Return the [X, Y] coordinate for the center point of the cell that contains the specified text.  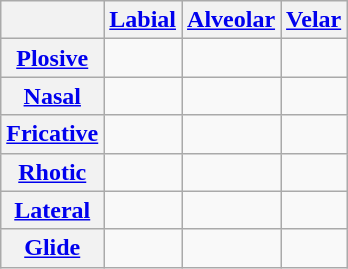
Nasal [52, 96]
Fricative [52, 134]
Velar [314, 20]
Rhotic [52, 172]
Labial [143, 20]
Lateral [52, 210]
Alveolar [232, 20]
Glide [52, 248]
Plosive [52, 58]
